Extract the (X, Y) coordinate from the center of the cell holding the provided text.  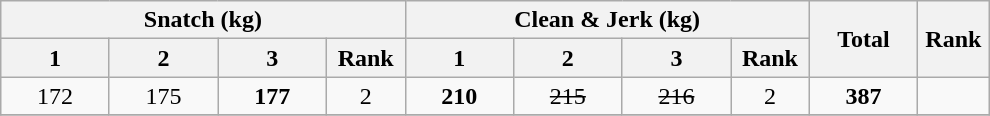
Clean & Jerk (kg) (607, 20)
215 (568, 96)
172 (56, 96)
210 (460, 96)
Total (864, 39)
387 (864, 96)
Snatch (kg) (203, 20)
177 (272, 96)
216 (676, 96)
175 (164, 96)
